Provide the (X, Y) coordinate of the cell's center where the given text is located.  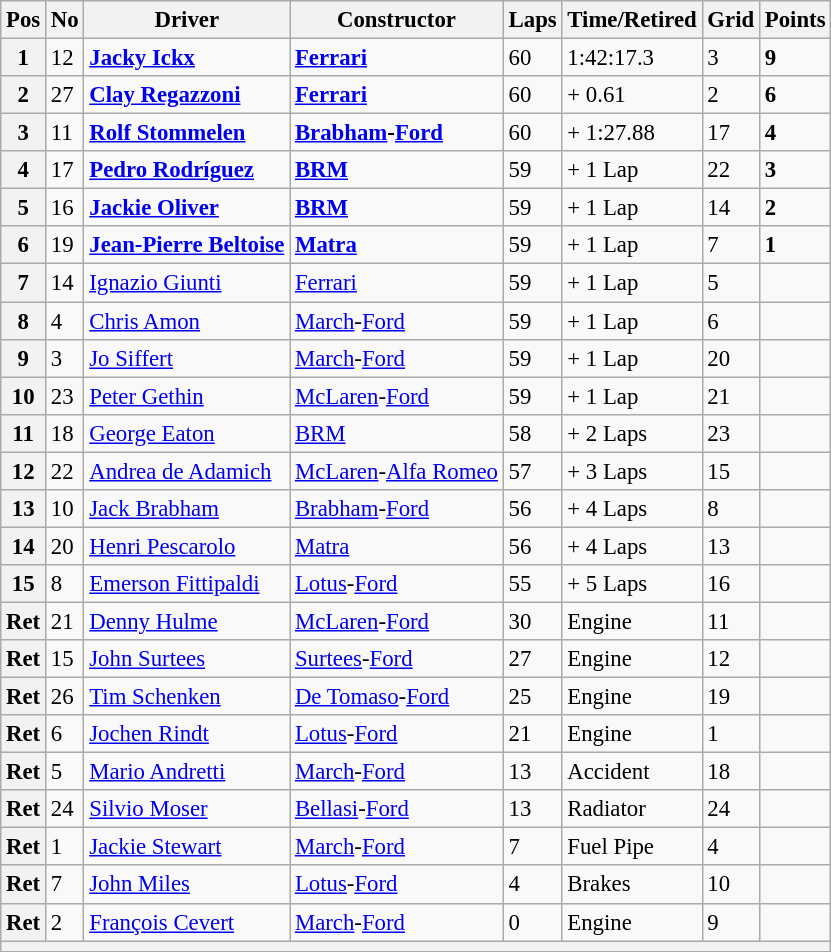
26 (65, 697)
Surtees-Ford (397, 659)
+ 3 Laps (632, 471)
0 (532, 922)
Fuel Pipe (632, 847)
Jean-Pierre Beltoise (187, 245)
Grid (730, 20)
30 (532, 621)
Accident (632, 772)
Jo Siffert (187, 358)
57 (532, 471)
Radiator (632, 809)
John Miles (187, 885)
Jackie Oliver (187, 208)
Driver (187, 20)
François Cevert (187, 922)
De Tomaso-Ford (397, 697)
Jacky Ickx (187, 58)
Emerson Fittipaldi (187, 584)
+ 2 Laps (632, 433)
Jochen Rindt (187, 734)
+ 0.61 (632, 95)
Chris Amon (187, 321)
58 (532, 433)
Henri Pescarolo (187, 546)
Bellasi-Ford (397, 809)
+ 1:27.88 (632, 133)
Denny Hulme (187, 621)
Jack Brabham (187, 509)
Silvio Moser (187, 809)
25 (532, 697)
Time/Retired (632, 20)
Brakes (632, 885)
Pedro Rodríguez (187, 170)
Rolf Stommelen (187, 133)
Clay Regazzoni (187, 95)
Laps (532, 20)
John Surtees (187, 659)
Mario Andretti (187, 772)
Tim Schenken (187, 697)
+ 5 Laps (632, 584)
Pos (24, 20)
Points (796, 20)
No (65, 20)
McLaren-Alfa Romeo (397, 471)
Constructor (397, 20)
1:42:17.3 (632, 58)
Ignazio Giunti (187, 283)
Jackie Stewart (187, 847)
George Eaton (187, 433)
55 (532, 584)
Andrea de Adamich (187, 471)
Peter Gethin (187, 396)
